Pinpoint the cell where the given text exists, returning its (x, y) midpoint coordinate. 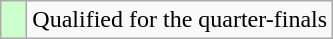
Qualified for the quarter-finals (180, 20)
